Extract the (X, Y) coordinate from the center of the cell holding the provided text.  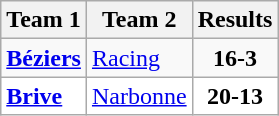
20-13 (235, 96)
Results (235, 20)
Narbonne (139, 96)
Team 1 (44, 20)
16-3 (235, 58)
Brive (44, 96)
Racing (139, 58)
Béziers (44, 58)
Team 2 (139, 20)
